Search for the cell housing the specified text and yield its [X, Y] center coordinate. 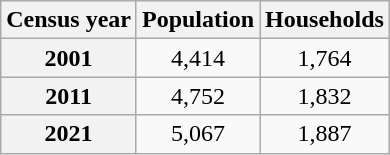
Population [198, 20]
Households [325, 20]
2021 [69, 134]
5,067 [198, 134]
1,887 [325, 134]
Census year [69, 20]
4,414 [198, 58]
1,764 [325, 58]
1,832 [325, 96]
2011 [69, 96]
4,752 [198, 96]
2001 [69, 58]
